Identify which cell holds the provided text, then report its (x, y) central coordinate. 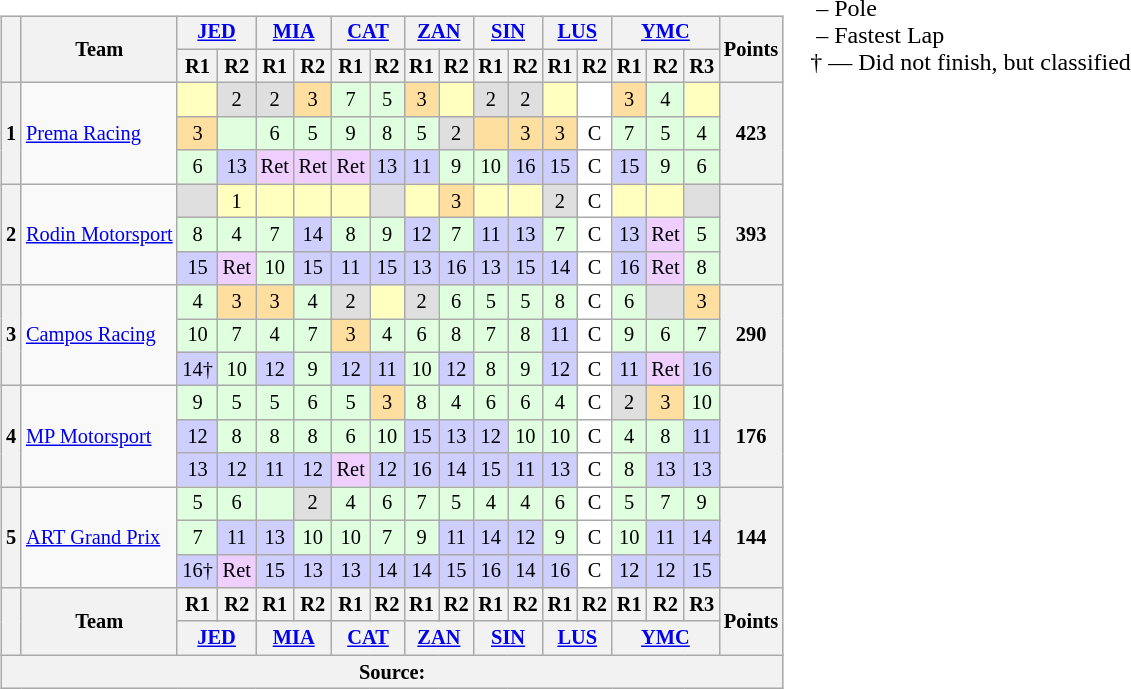
16† (197, 571)
393 (751, 234)
ART Grand Prix (99, 538)
290 (751, 336)
MP Motorsport (99, 436)
Campos Racing (99, 336)
144 (751, 538)
14† (197, 369)
Source: (392, 672)
Rodin Motorsport (99, 234)
423 (751, 134)
176 (751, 436)
Prema Racing (99, 134)
